Capture the cell that displays the provided text and extract its [x, y] central coordinate. 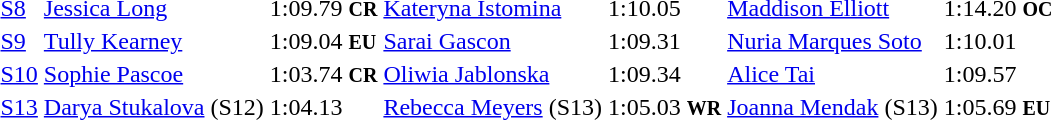
Nuria Marques Soto [833, 41]
Sophie Pascoe [154, 74]
Alice Tai [833, 74]
1:09.31 [664, 41]
1:09.04 EU [324, 41]
Oliwia Jablonska [493, 74]
Tully Kearney [154, 41]
Sarai Gascon [493, 41]
1:03.74 CR [324, 74]
1:09.34 [664, 74]
